Pinpoint the cell where the given text exists, returning its [X, Y] midpoint coordinate. 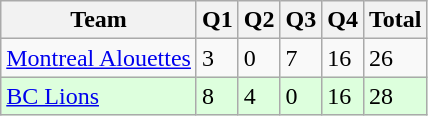
Q3 [301, 20]
26 [395, 58]
4 [259, 96]
7 [301, 58]
3 [217, 58]
Team [99, 20]
8 [217, 96]
Q1 [217, 20]
Q4 [343, 20]
BC Lions [99, 96]
28 [395, 96]
Montreal Alouettes [99, 58]
Q2 [259, 20]
Total [395, 20]
